Scan for the cell matching the given text and deliver its (x, y) coordinate at center. 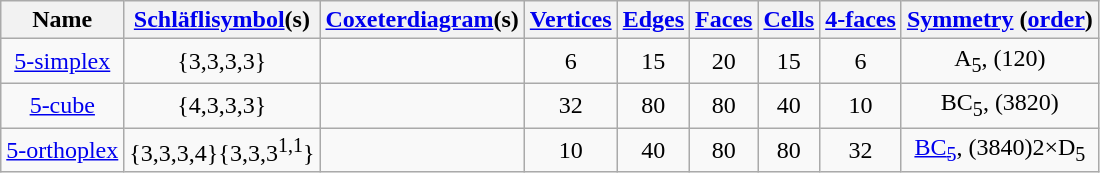
{4,3,3,3} (222, 105)
{3,3,3,4}{3,3,31,1} (222, 150)
Cells (789, 20)
A5, (120) (1000, 61)
Symmetry (order) (1000, 20)
4-faces (861, 20)
Coxeterdiagram(s) (422, 20)
BC5, (3840)2×D5 (1000, 150)
20 (724, 61)
Vertices (570, 20)
5-orthoplex (62, 150)
Name (62, 20)
Faces (724, 20)
5-simplex (62, 61)
BC5, (3820) (1000, 105)
Edges (653, 20)
{3,3,3,3} (222, 61)
5-cube (62, 105)
Schläflisymbol(s) (222, 20)
